Pinpoint the cell where the given text exists, returning its [X, Y] midpoint coordinate. 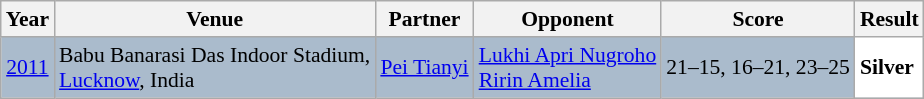
Opponent [568, 19]
2011 [28, 68]
Venue [214, 19]
Silver [890, 68]
Result [890, 19]
Lukhi Apri Nugroho Ririn Amelia [568, 68]
Babu Banarasi Das Indoor Stadium,Lucknow, India [214, 68]
21–15, 16–21, 23–25 [758, 68]
Score [758, 19]
Pei Tianyi [424, 68]
Partner [424, 19]
Year [28, 19]
